Identify which cell holds the provided text, then report its (x, y) central coordinate. 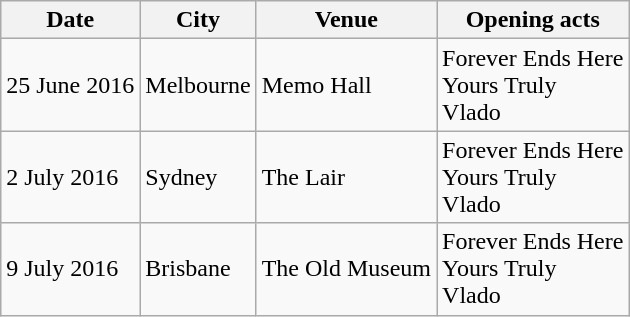
9 July 2016 (70, 269)
Opening acts (533, 20)
Date (70, 20)
2 July 2016 (70, 177)
Brisbane (198, 269)
Melbourne (198, 85)
City (198, 20)
Memo Hall (346, 85)
The Old Museum (346, 269)
Venue (346, 20)
The Lair (346, 177)
Sydney (198, 177)
25 June 2016 (70, 85)
